For the text-containing cell, return its midpoint in (X, Y) coordinate format. 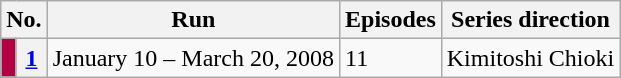
Series direction (530, 20)
Kimitoshi Chioki (530, 58)
Episodes (390, 20)
No. (24, 20)
11 (390, 58)
January 10 – March 20, 2008 (193, 58)
Run (193, 20)
1 (32, 58)
